For the text-containing cell, return its midpoint in (x, y) coordinate format. 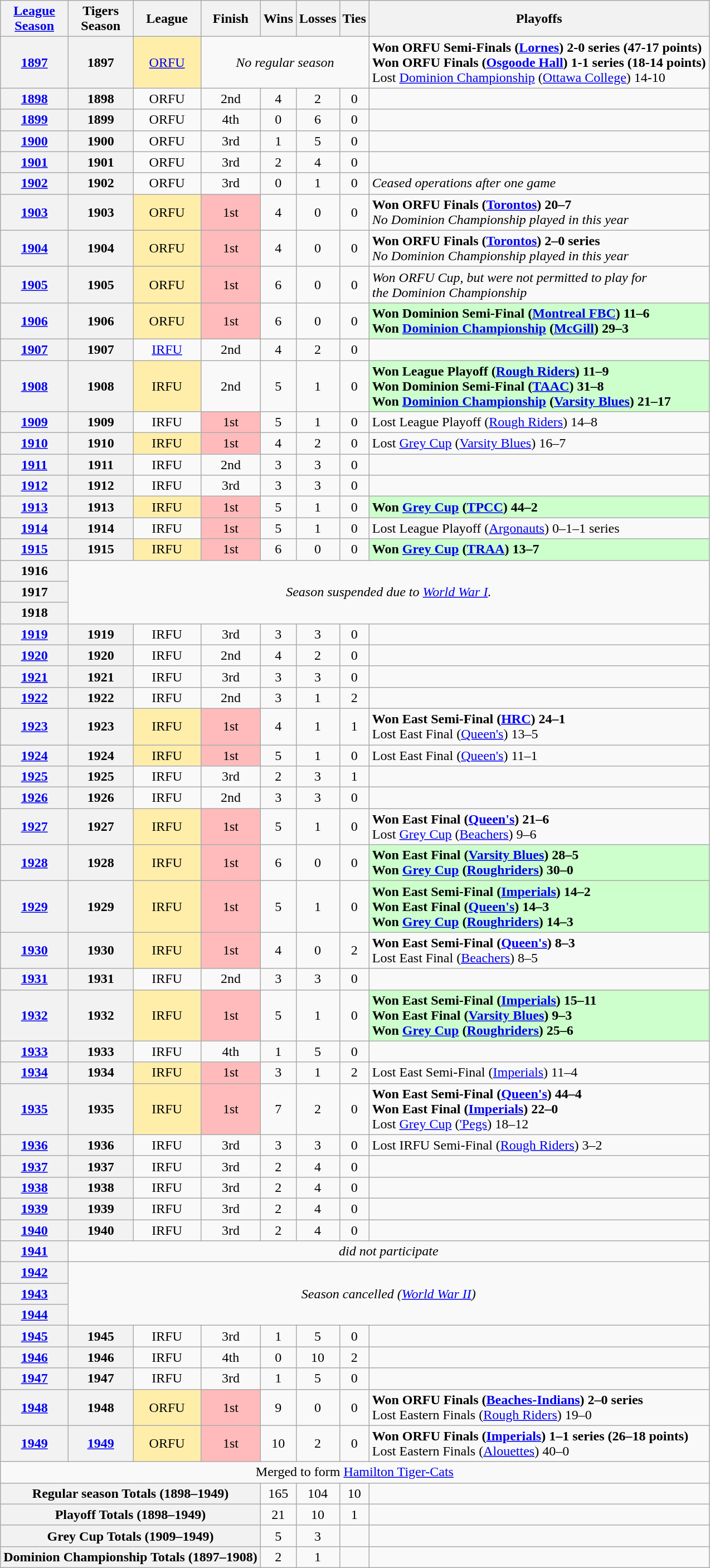
7 (278, 1109)
Won East Semi-Final (Queen's) 44–4Won East Final (Imperials) 22–0Lost Grey Cup ('Pegs) 18–12 (539, 1109)
Grey Cup Totals (1909–1949) (130, 1536)
Ties (354, 19)
Finish (231, 19)
1918 (35, 613)
TigersSeason (101, 19)
Won Grey Cup (TRAA) 13–7 (539, 549)
1944 (35, 1315)
Won ORFU Finals (Torontos) 20–7No Dominion Championship played in this year (539, 212)
LeagueSeason (35, 19)
Ceased operations after one game (539, 183)
Won League Playoff (Rough Riders) 11–9Won Dominion Semi-Final (TAAC) 31–8Won Dominion Championship (Varsity Blues) 21–17 (539, 386)
Won ORFU Finals (Imperials) 1–1 series (26–18 points)Lost Eastern Finals (Alouettes) 40–0 (539, 1443)
Merged to form Hamilton Tiger-Cats (354, 1472)
Won East Semi-Final (HRC) 24–1Lost East Final (Queen's) 13–5 (539, 727)
Regular season Totals (1898–1949) (130, 1493)
Playoffs (539, 19)
Won East Final (Queen's) 21–6Lost Grey Cup (Beachers) 9–6 (539, 827)
Dominion Championship Totals (1897–1908) (130, 1557)
Playoff Totals (1898–1949) (130, 1515)
Lost East Semi-Final (Imperials) 11–4 (539, 1073)
No regular season (285, 62)
1943 (35, 1294)
1942 (35, 1273)
Wins (278, 19)
9 (278, 1408)
League (167, 19)
Won ORFU Cup, but were not permitted to play forthe Dominion Championship (539, 284)
Won Dominion Semi-Final (Montreal FBC) 11–6Won Dominion Championship (McGill) 29–3 (539, 321)
Lost East Final (Queen's) 11–1 (539, 755)
Season suspended due to World War I. (389, 592)
Won East Final (Varsity Blues) 28–5Won Grey Cup (Roughriders) 30–0 (539, 863)
104 (318, 1493)
1917 (35, 592)
did not participate (389, 1252)
Won Grey Cup (TPCC) 44–2 (539, 507)
Lost League Playoff (Argonauts) 0–1–1 series (539, 528)
1916 (35, 571)
Won ORFU Finals (Torontos) 2–0 seriesNo Dominion Championship played in this year (539, 249)
Season cancelled (World War II) (389, 1294)
Won East Semi-Final (Imperials) 14–2Won East Final (Queen's) 14–3Won Grey Cup (Roughriders) 14–3 (539, 907)
1941 (35, 1252)
21 (278, 1515)
Won ORFU Finals (Beaches-Indians) 2–0 seriesLost Eastern Finals (Rough Riders) 19–0 (539, 1408)
Lost League Playoff (Rough Riders) 14–8 (539, 422)
165 (278, 1493)
Won East Semi-Final (Imperials) 15–11Won East Final (Varsity Blues) 9–3Won Grey Cup (Roughriders) 25–6 (539, 1015)
Losses (318, 19)
Won East Semi-Final (Queen's) 8–3Lost East Final (Beachers) 8–5 (539, 951)
Lost Grey Cup (Varsity Blues) 16–7 (539, 444)
Lost IRFU Semi-Final (Rough Riders) 3–2 (539, 1145)
